Pinpoint the cell where the given text exists, returning its (x, y) midpoint coordinate. 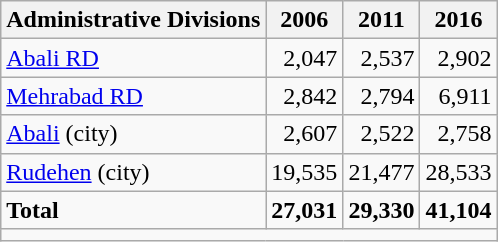
Abali RD (134, 58)
2,607 (304, 134)
29,330 (382, 210)
2,537 (382, 58)
2016 (458, 20)
2,794 (382, 96)
2,047 (304, 58)
6,911 (458, 96)
2,902 (458, 58)
Rudehen (city) (134, 172)
28,533 (458, 172)
Administrative Divisions (134, 20)
Mehrabad RD (134, 96)
27,031 (304, 210)
2011 (382, 20)
2,758 (458, 134)
41,104 (458, 210)
Abali (city) (134, 134)
2,842 (304, 96)
19,535 (304, 172)
2,522 (382, 134)
2006 (304, 20)
21,477 (382, 172)
Total (134, 210)
